Find where the given text appears and provide that cell's center as [x, y] coordinate. 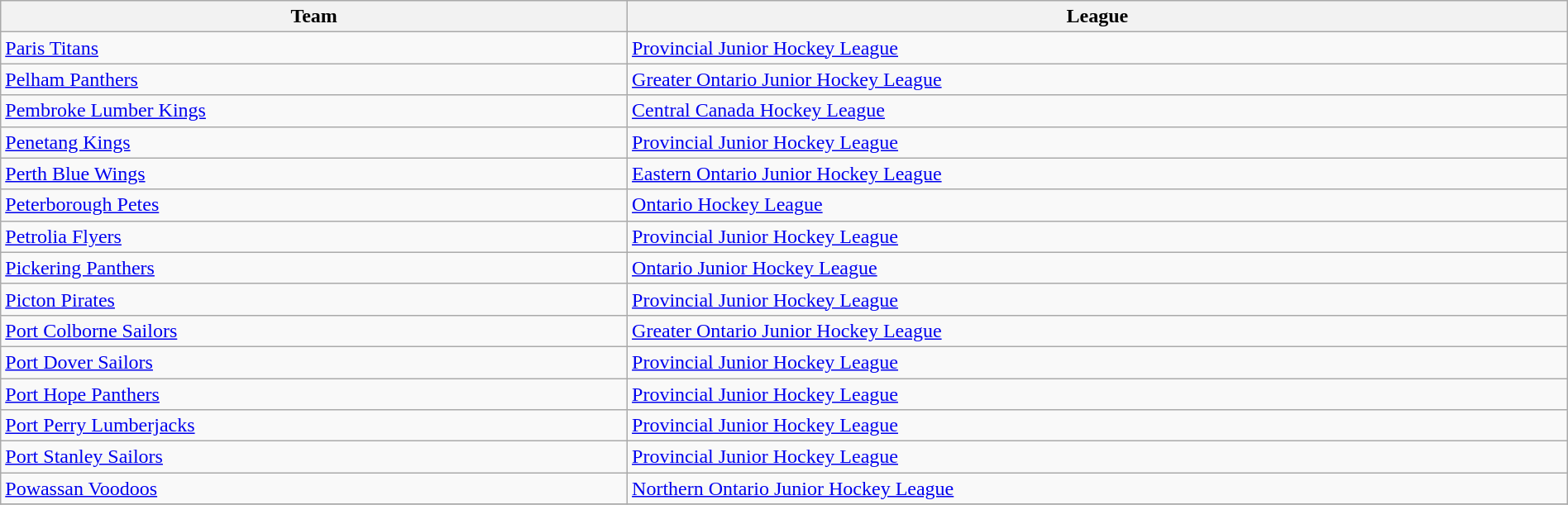
Penetang Kings [314, 142]
Central Canada Hockey League [1098, 111]
Team [314, 17]
Northern Ontario Junior Hockey League [1098, 488]
Eastern Ontario Junior Hockey League [1098, 174]
Petrolia Flyers [314, 236]
Pembroke Lumber Kings [314, 111]
Port Stanley Sailors [314, 457]
Picton Pirates [314, 299]
Port Dover Sailors [314, 362]
Powassan Voodoos [314, 488]
Perth Blue Wings [314, 174]
Port Perry Lumberjacks [314, 426]
Pickering Panthers [314, 268]
Pelham Panthers [314, 79]
Ontario Junior Hockey League [1098, 268]
Port Colborne Sailors [314, 331]
Peterborough Petes [314, 205]
League [1098, 17]
Port Hope Panthers [314, 394]
Ontario Hockey League [1098, 205]
Paris Titans [314, 48]
